Capture the cell that displays the provided text and extract its [x, y] central coordinate. 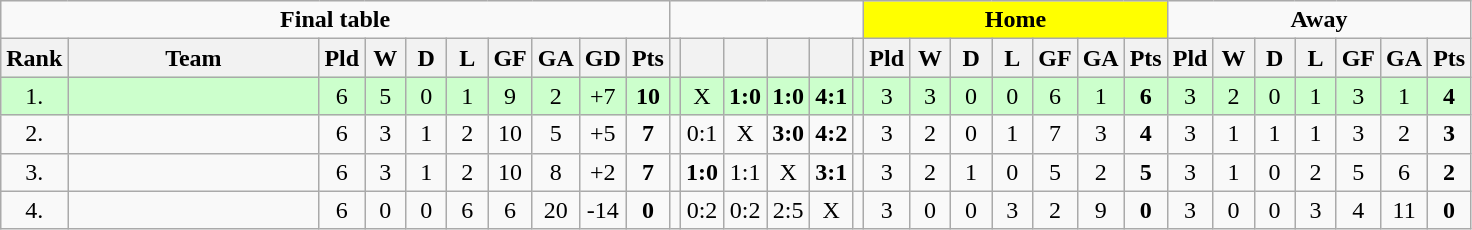
4:2 [832, 134]
-14 [602, 210]
Away [1318, 20]
+2 [602, 172]
3:1 [832, 172]
4. [34, 210]
Team [194, 58]
11 [1404, 210]
GD [602, 58]
1:1 [746, 172]
Rank [34, 58]
2. [34, 134]
0:1 [702, 134]
3. [34, 172]
Home [1016, 20]
1. [34, 96]
8 [556, 172]
4:1 [832, 96]
3:0 [788, 134]
+5 [602, 134]
Final table [336, 20]
20 [556, 210]
2:5 [788, 210]
+7 [602, 96]
